Scan for the cell matching the given text and deliver its (X, Y) coordinate at center. 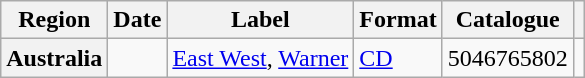
Date (138, 20)
East West, Warner (260, 58)
5046765802 (508, 58)
Catalogue (508, 20)
Region (54, 20)
Australia (54, 58)
Format (398, 20)
CD (398, 58)
Label (260, 20)
